Capture the cell that displays the provided text and extract its [X, Y] central coordinate. 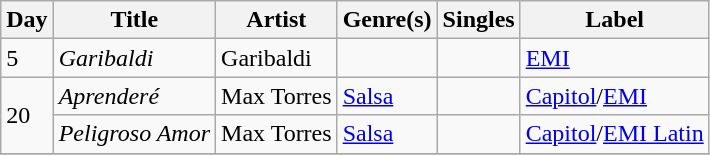
Aprenderé [134, 96]
20 [27, 115]
Singles [478, 20]
Label [614, 20]
Day [27, 20]
Capitol/EMI [614, 96]
Capitol/EMI Latin [614, 134]
Genre(s) [387, 20]
EMI [614, 58]
Artist [277, 20]
5 [27, 58]
Peligroso Amor [134, 134]
Title [134, 20]
